Pinpoint the cell where the given text exists, returning its [X, Y] midpoint coordinate. 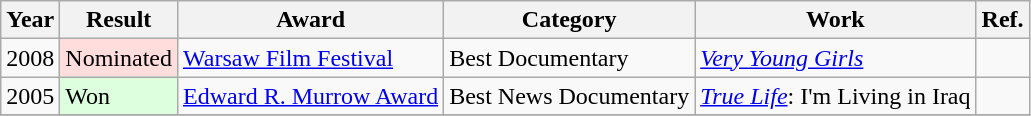
Result [119, 20]
Best News Documentary [570, 96]
Ref. [1002, 20]
Very Young Girls [836, 58]
Won [119, 96]
2008 [30, 58]
Edward R. Murrow Award [311, 96]
Award [311, 20]
Year [30, 20]
Work [836, 20]
Warsaw Film Festival [311, 58]
True Life: I'm Living in Iraq [836, 96]
Nominated [119, 58]
2005 [30, 96]
Category [570, 20]
Best Documentary [570, 58]
